Scan for the cell matching the given text and deliver its [X, Y] coordinate at center. 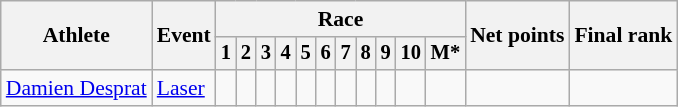
6 [326, 54]
5 [306, 54]
M* [446, 54]
Event [184, 36]
Final rank [623, 36]
4 [286, 54]
2 [246, 54]
8 [366, 54]
10 [411, 54]
3 [266, 54]
Net points [517, 36]
9 [386, 54]
Laser [184, 88]
Damien Desprat [76, 88]
Race [340, 19]
7 [346, 54]
1 [226, 54]
Athlete [76, 36]
